Search for the cell housing the specified text and yield its [X, Y] center coordinate. 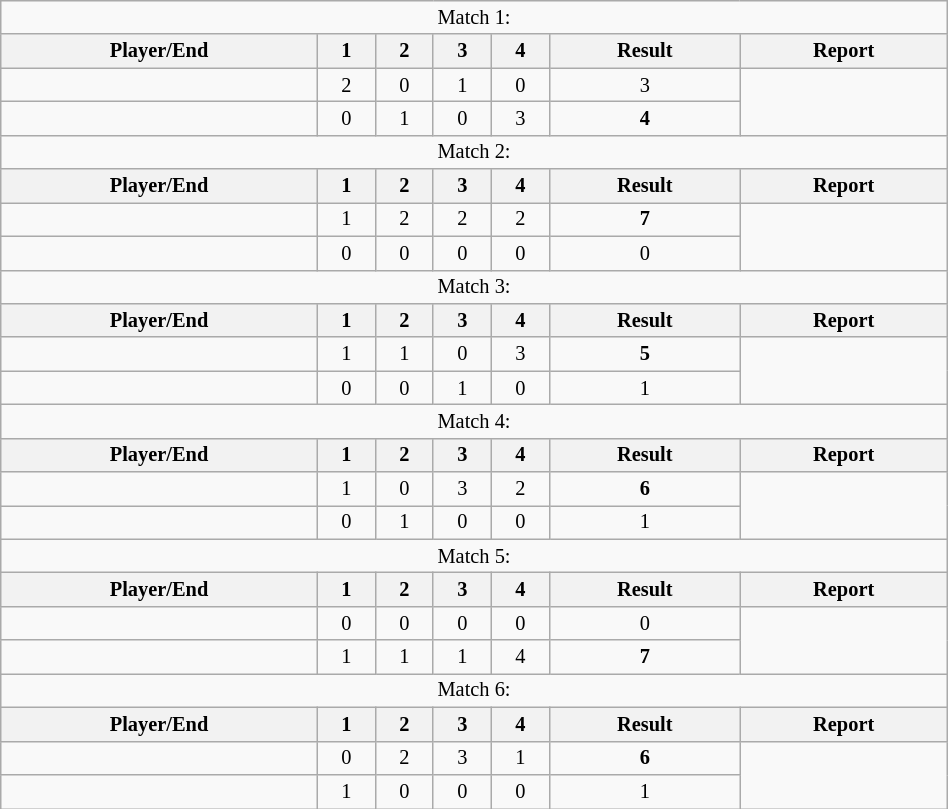
Match 1: [474, 17]
Match 2: [474, 152]
Match 5: [474, 556]
Match 4: [474, 421]
5 [644, 354]
Match 3: [474, 287]
Match 6: [474, 690]
